Identify which cell holds the provided text, then report its [X, Y] central coordinate. 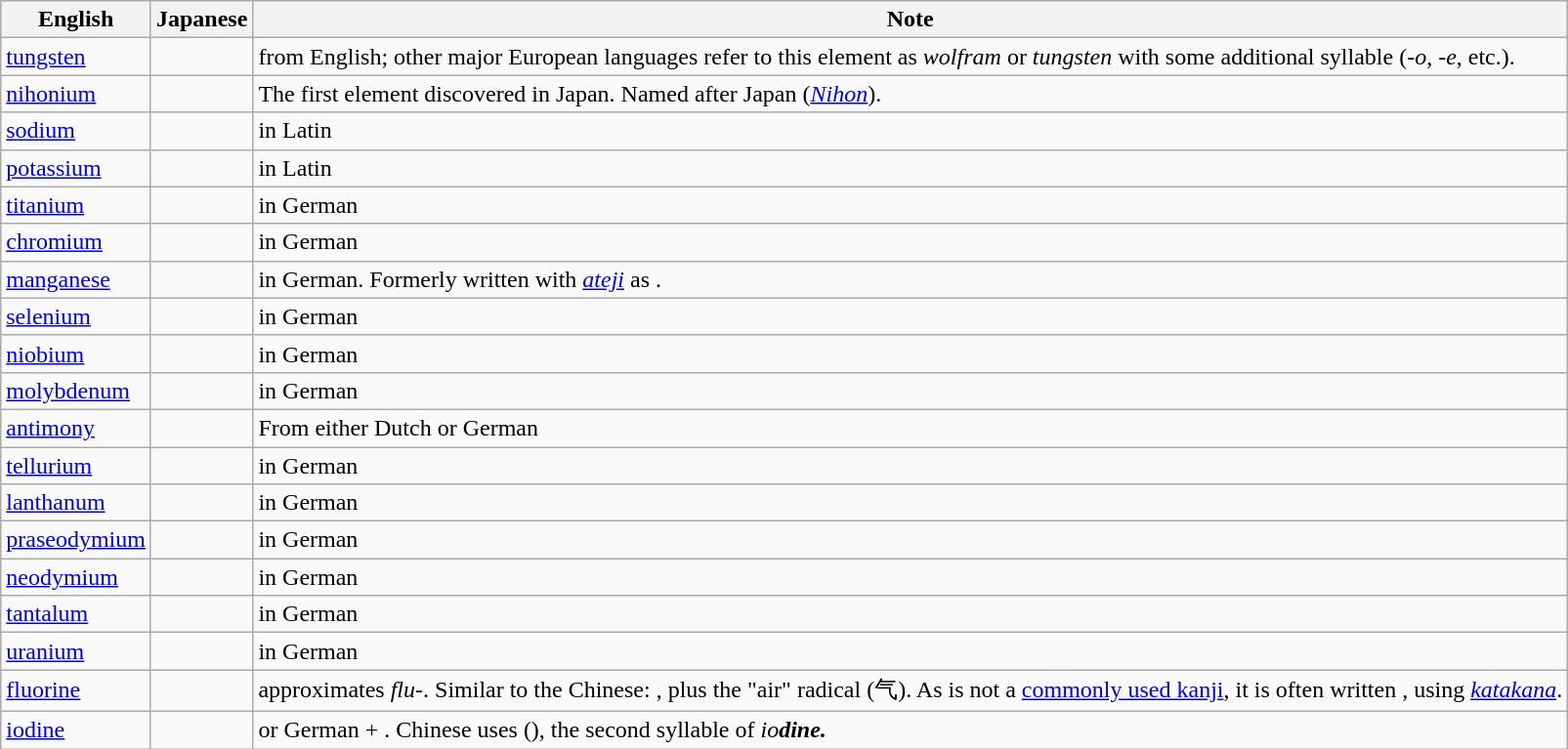
English [76, 20]
The first element discovered in Japan. Named after Japan (Nihon). [911, 94]
neodymium [76, 577]
niobium [76, 354]
Note [911, 20]
nihonium [76, 94]
chromium [76, 242]
iodine [76, 729]
praseodymium [76, 540]
manganese [76, 279]
Japanese [201, 20]
tellurium [76, 466]
From either Dutch or German [911, 428]
selenium [76, 316]
antimony [76, 428]
uranium [76, 651]
molybdenum [76, 391]
sodium [76, 131]
from English; other major European languages refer to this element as wolfram or tungsten with some additional syllable (-o, -e, etc.). [911, 57]
or German + . Chinese uses (), the second syllable of iodine. [911, 729]
titanium [76, 205]
fluorine [76, 691]
approximates flu-. Similar to the Chinese: , plus the "air" radical (气). As is not a commonly used kanji, it is often written , using katakana. [911, 691]
lanthanum [76, 503]
potassium [76, 168]
tungsten [76, 57]
tantalum [76, 614]
in German. Formerly written with ateji as . [911, 279]
